Find where the given text appears and provide that cell's center as (X, Y) coordinate. 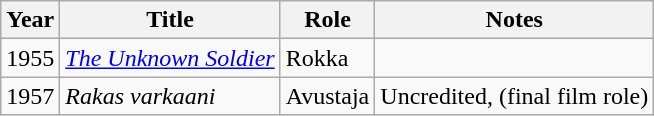
Year (30, 20)
Avustaja (328, 96)
Rakas varkaani (170, 96)
The Unknown Soldier (170, 58)
Uncredited, (final film role) (514, 96)
1955 (30, 58)
Rokka (328, 58)
1957 (30, 96)
Title (170, 20)
Notes (514, 20)
Role (328, 20)
